Provide the [X, Y] coordinate of the cell's center where the given text is located.  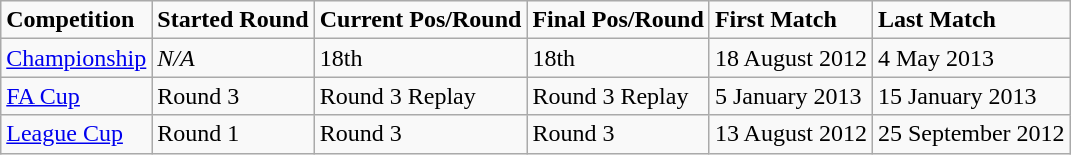
N/A [233, 58]
18 August 2012 [790, 58]
5 January 2013 [790, 96]
Final Pos/Round [618, 20]
25 September 2012 [971, 134]
Competition [76, 20]
15 January 2013 [971, 96]
First Match [790, 20]
4 May 2013 [971, 58]
Round 1 [233, 134]
Started Round [233, 20]
Last Match [971, 20]
Championship [76, 58]
13 August 2012 [790, 134]
FA Cup [76, 96]
League Cup [76, 134]
Current Pos/Round [420, 20]
